Output the (x, y) coordinate of the center of the cell containing the given text.  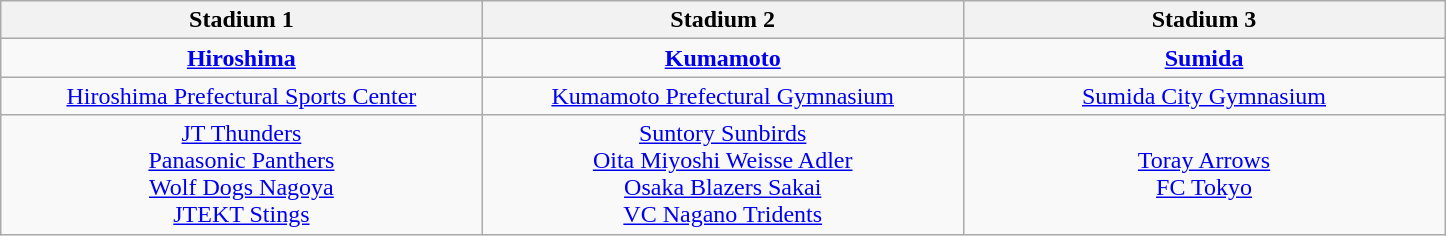
Sumida City Gymnasium (1204, 96)
Sumida (1204, 58)
Stadium 3 (1204, 20)
Kumamoto (722, 58)
Hiroshima (242, 58)
Hiroshima Prefectural Sports Center (242, 96)
Suntory SunbirdsOita Miyoshi Weisse AdlerOsaka Blazers SakaiVC Nagano Tridents (722, 174)
Stadium 2 (722, 20)
Kumamoto Prefectural Gymnasium (722, 96)
Stadium 1 (242, 20)
Toray ArrowsFC Tokyo (1204, 174)
JT ThundersPanasonic PanthersWolf Dogs NagoyaJTEKT Stings (242, 174)
